Search for the cell housing the specified text and yield its [x, y] center coordinate. 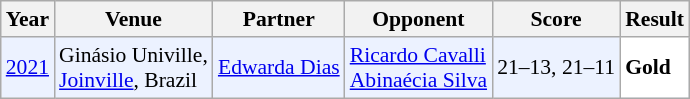
Result [654, 19]
Year [28, 19]
Score [556, 19]
21–13, 21–11 [556, 68]
Ginásio Univille,Joinville, Brazil [134, 68]
Edwarda Dias [279, 68]
Venue [134, 19]
Ricardo Cavalli Abinaécia Silva [418, 68]
Opponent [418, 19]
Partner [279, 19]
2021 [28, 68]
Gold [654, 68]
